From the cell containing the given text, extract its center point as (X, Y) coordinate. 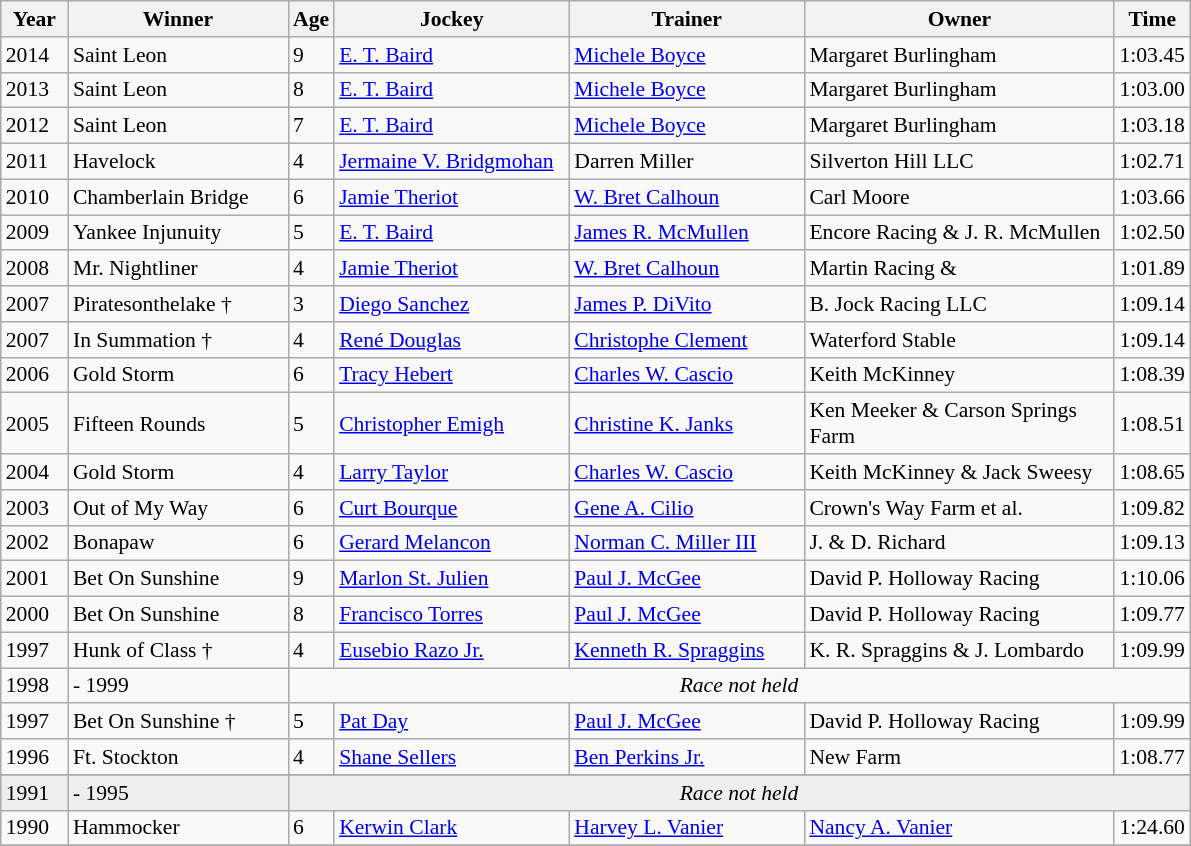
2001 (34, 579)
B. Jock Racing LLC (959, 304)
Chamberlain Bridge (178, 197)
Eusebio Razo Jr. (452, 650)
2004 (34, 472)
Kerwin Clark (452, 828)
- 1995 (178, 793)
1:03.45 (1152, 55)
2003 (34, 508)
Fifteen Rounds (178, 424)
New Farm (959, 757)
Diego Sanchez (452, 304)
Waterford Stable (959, 340)
Pat Day (452, 722)
Hunk of Class † (178, 650)
Martin Racing & (959, 269)
- 1999 (178, 686)
1:10.06 (1152, 579)
Trainer (686, 19)
1:02.50 (1152, 233)
Darren Miller (686, 162)
Ben Perkins Jr. (686, 757)
1:08.51 (1152, 424)
Gerard Melancon (452, 543)
Year (34, 19)
Silverton Hill LLC (959, 162)
Carl Moore (959, 197)
Christopher Emigh (452, 424)
1:24.60 (1152, 828)
2008 (34, 269)
Marlon St. Julien (452, 579)
Ft. Stockton (178, 757)
In Summation † (178, 340)
Owner (959, 19)
2002 (34, 543)
Yankee Injunuity (178, 233)
Tracy Hebert (452, 375)
2006 (34, 375)
1996 (34, 757)
Harvey L. Vanier (686, 828)
1:09.77 (1152, 615)
Hammocker (178, 828)
1:09.13 (1152, 543)
Bonapaw (178, 543)
Jermaine V. Bridgmohan (452, 162)
Larry Taylor (452, 472)
Christophe Clement (686, 340)
Gene A. Cilio (686, 508)
Francisco Torres (452, 615)
1:09.82 (1152, 508)
René Douglas (452, 340)
Piratesonthelake † (178, 304)
2005 (34, 424)
Encore Racing & J. R. McMullen (959, 233)
1:03.18 (1152, 126)
Nancy A. Vanier (959, 828)
1:01.89 (1152, 269)
2012 (34, 126)
1:03.66 (1152, 197)
1:08.77 (1152, 757)
Crown's Way Farm et al. (959, 508)
2009 (34, 233)
J. & D. Richard (959, 543)
1998 (34, 686)
2000 (34, 615)
1991 (34, 793)
Kenneth R. Spraggins (686, 650)
2011 (34, 162)
K. R. Spraggins & J. Lombardo (959, 650)
Havelock (178, 162)
Jockey (452, 19)
Christine K. Janks (686, 424)
1:02.71 (1152, 162)
3 (311, 304)
Curt Bourque (452, 508)
James P. DiVito (686, 304)
Keith McKinney (959, 375)
2013 (34, 90)
Mr. Nightliner (178, 269)
Keith McKinney & Jack Sweesy (959, 472)
1:08.65 (1152, 472)
Out of My Way (178, 508)
1:08.39 (1152, 375)
Bet On Sunshine † (178, 722)
James R. McMullen (686, 233)
7 (311, 126)
Ken Meeker & Carson Springs Farm (959, 424)
Age (311, 19)
Norman C. Miller III (686, 543)
2010 (34, 197)
1:03.00 (1152, 90)
1990 (34, 828)
Time (1152, 19)
Shane Sellers (452, 757)
2014 (34, 55)
Winner (178, 19)
